Detect which cell encompasses the target text, then output its [x, y] center coordinate. 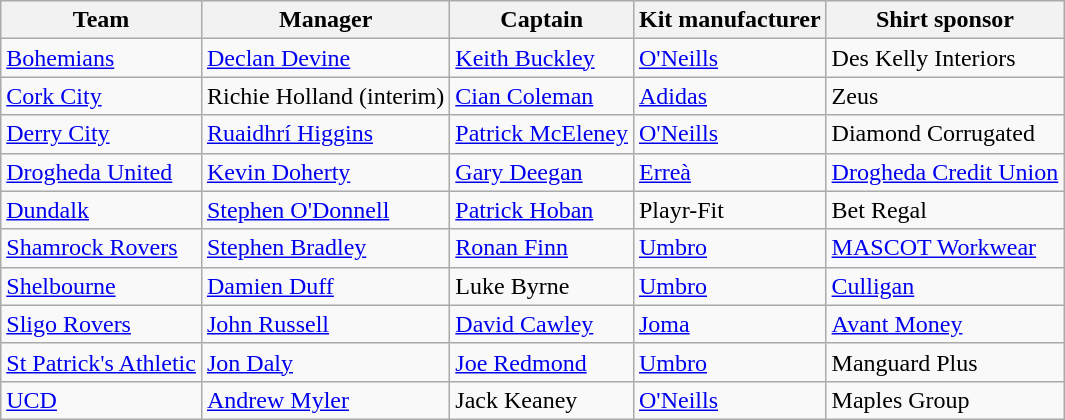
Derry City [102, 134]
Declan Devine [325, 58]
John Russell [325, 324]
Erreà [730, 172]
Ruaidhrí Higgins [325, 134]
Avant Money [945, 324]
Stephen Bradley [325, 248]
Cian Coleman [542, 96]
UCD [102, 400]
Stephen O'Donnell [325, 210]
Shamrock Rovers [102, 248]
David Cawley [542, 324]
Keith Buckley [542, 58]
Manager [325, 20]
Des Kelly Interiors [945, 58]
Kit manufacturer [730, 20]
Culligan [945, 286]
Sligo Rovers [102, 324]
Adidas [730, 96]
Patrick McEleney [542, 134]
Captain [542, 20]
Richie Holland (interim) [325, 96]
Jon Daly [325, 362]
Gary Deegan [542, 172]
St Patrick's Athletic [102, 362]
Kevin Doherty [325, 172]
Damien Duff [325, 286]
Zeus [945, 96]
Bohemians [102, 58]
Jack Keaney [542, 400]
Team [102, 20]
Shirt sponsor [945, 20]
Playr-Fit [730, 210]
Ronan Finn [542, 248]
Drogheda Credit Union [945, 172]
MASCOT Workwear [945, 248]
Maples Group [945, 400]
Drogheda United [102, 172]
Bet Regal [945, 210]
Dundalk [102, 210]
Shelbourne [102, 286]
Manguard Plus [945, 362]
Joma [730, 324]
Joe Redmond [542, 362]
Andrew Myler [325, 400]
Patrick Hoban [542, 210]
Diamond Corrugated [945, 134]
Cork City [102, 96]
Luke Byrne [542, 286]
